Detect which cell encompasses the target text, then output its [X, Y] center coordinate. 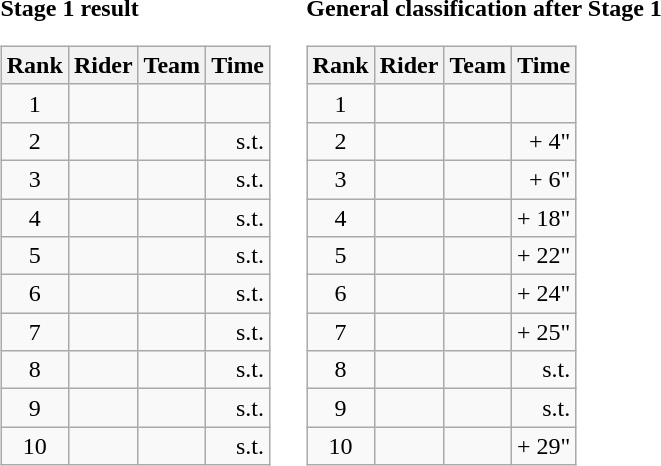
+ 18" [543, 217]
+ 29" [543, 446]
+ 24" [543, 294]
+ 6" [543, 179]
+ 22" [543, 256]
+ 25" [543, 332]
+ 4" [543, 141]
